Find where the given text appears and provide that cell's center as (X, Y) coordinate. 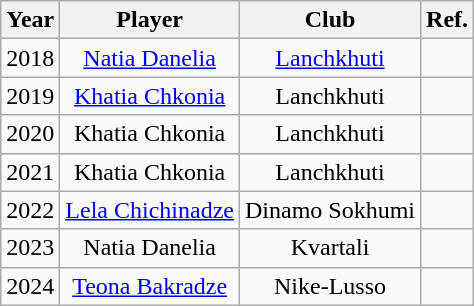
Year (30, 20)
Nike-Lusso (330, 286)
Teona Bakradze (150, 286)
2023 (30, 248)
2022 (30, 210)
Kvartali (330, 248)
Lela Chichinadze (150, 210)
2020 (30, 134)
2019 (30, 96)
Player (150, 20)
Ref. (448, 20)
2024 (30, 286)
Dinamo Sokhumi (330, 210)
2021 (30, 172)
2018 (30, 58)
Club (330, 20)
